Return [x, y] of the center of cell containing provided text 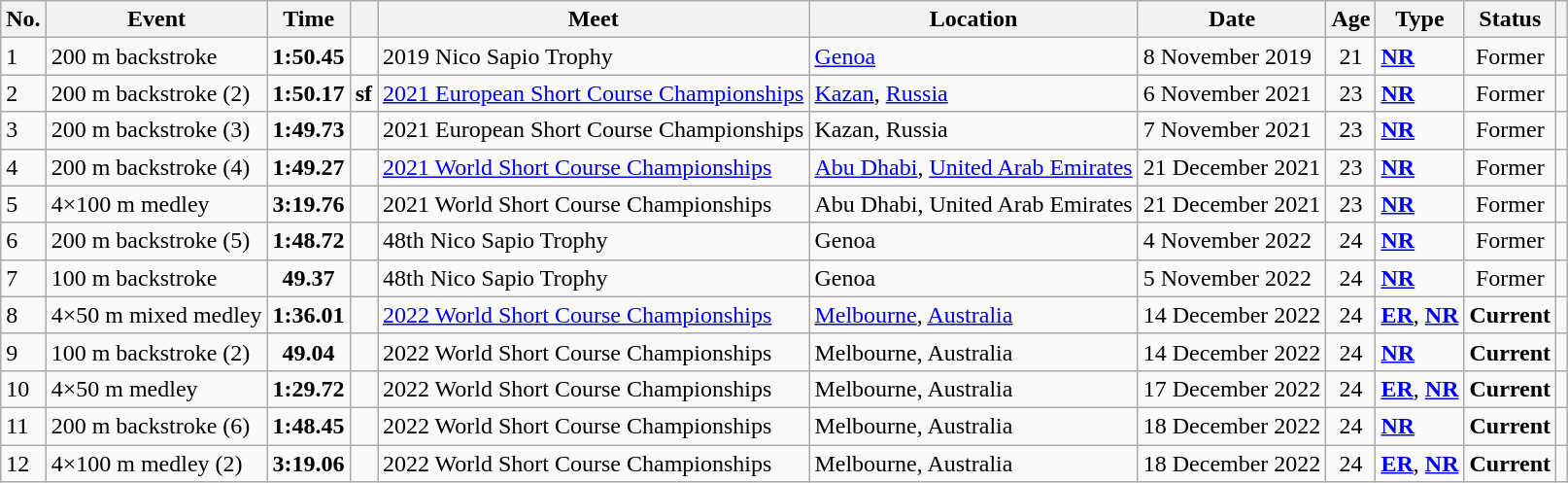
200 m backstroke (3) [156, 130]
No. [23, 19]
2019 Nico Sapio Trophy [594, 56]
200 m backstroke (2) [156, 93]
17 December 2022 [1232, 389]
11 [23, 426]
Type [1420, 19]
4 November 2022 [1232, 241]
1:50.45 [309, 56]
4×100 m medley [156, 204]
49.37 [309, 278]
5 [23, 204]
6 November 2021 [1232, 93]
7 November 2021 [1232, 130]
100 m backstroke [156, 278]
4×100 m medley (2) [156, 464]
1:48.45 [309, 426]
sf [363, 93]
200 m backstroke (6) [156, 426]
1:49.73 [309, 130]
3:19.06 [309, 464]
Time [309, 19]
1:36.01 [309, 315]
1:49.27 [309, 167]
12 [23, 464]
1:29.72 [309, 389]
Age [1350, 19]
Date [1232, 19]
9 [23, 352]
7 [23, 278]
4×50 m mixed medley [156, 315]
4×50 m medley [156, 389]
5 November 2022 [1232, 278]
10 [23, 389]
8 November 2019 [1232, 56]
Status [1510, 19]
1:48.72 [309, 241]
1 [23, 56]
Event [156, 19]
200 m backstroke (4) [156, 167]
100 m backstroke (2) [156, 352]
6 [23, 241]
2 [23, 93]
8 [23, 315]
200 m backstroke [156, 56]
3 [23, 130]
49.04 [309, 352]
21 [1350, 56]
4 [23, 167]
1:50.17 [309, 93]
Meet [594, 19]
3:19.76 [309, 204]
200 m backstroke (5) [156, 241]
Location [973, 19]
